Scan for the cell matching the given text and deliver its [X, Y] coordinate at center. 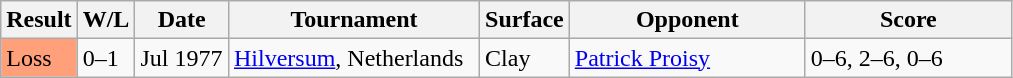
0–6, 2–6, 0–6 [908, 58]
Tournament [354, 20]
0–1 [106, 58]
Patrick Proisy [687, 58]
Result [39, 20]
W/L [106, 20]
Score [908, 20]
Clay [525, 58]
Opponent [687, 20]
Jul 1977 [182, 58]
Loss [39, 58]
Hilversum, Netherlands [354, 58]
Date [182, 20]
Surface [525, 20]
